Scan for the cell matching the given text and deliver its (x, y) coordinate at center. 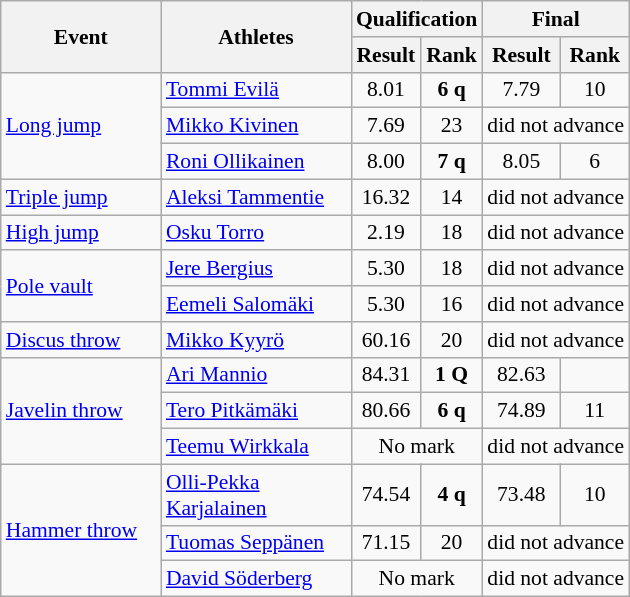
Athletes (256, 36)
84.31 (386, 375)
Teemu Wirkkala (256, 447)
Event (81, 36)
Osku Torro (256, 233)
7 q (452, 162)
Olli-Pekka Karjalainen (256, 494)
7.79 (521, 90)
Tommi Evilä (256, 90)
74.89 (521, 411)
Qualification (416, 19)
Tero Pitkämäki (256, 411)
Javelin throw (81, 410)
74.54 (386, 494)
8.00 (386, 162)
11 (594, 411)
14 (452, 197)
71.15 (386, 543)
60.16 (386, 340)
7.69 (386, 126)
8.01 (386, 90)
Hammer throw (81, 530)
8.05 (521, 162)
Aleksi Tammentie (256, 197)
16.32 (386, 197)
Jere Bergius (256, 269)
4 q (452, 494)
Ari Mannio (256, 375)
Mikko Kyyrö (256, 340)
16 (452, 304)
Eemeli Salomäki (256, 304)
Final (556, 19)
Pole vault (81, 286)
73.48 (521, 494)
Long jump (81, 126)
80.66 (386, 411)
Triple jump (81, 197)
David Söderberg (256, 579)
82.63 (521, 375)
Roni Ollikainen (256, 162)
23 (452, 126)
Discus throw (81, 340)
1 Q (452, 375)
6 (594, 162)
2.19 (386, 233)
Tuomas Seppänen (256, 543)
Mikko Kivinen (256, 126)
High jump (81, 233)
